Determine the [x, y] coordinate at the center of the cell enclosing the given text.  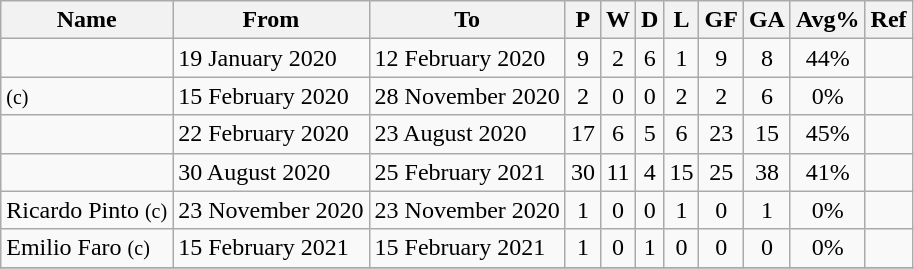
Name [87, 20]
L [682, 20]
19 January 2020 [271, 58]
12 February 2020 [467, 58]
45% [828, 134]
23 August 2020 [467, 134]
44% [828, 58]
P [582, 20]
30 [582, 172]
Ref [888, 20]
Emilio Faro (c) [87, 248]
(c) [87, 96]
30 August 2020 [271, 172]
41% [828, 172]
D [650, 20]
4 [650, 172]
Avg% [828, 20]
To [467, 20]
GA [766, 20]
11 [618, 172]
5 [650, 134]
Ricardo Pinto (c) [87, 210]
8 [766, 58]
23 [721, 134]
38 [766, 172]
From [271, 20]
17 [582, 134]
15 February 2020 [271, 96]
W [618, 20]
28 November 2020 [467, 96]
25 February 2021 [467, 172]
GF [721, 20]
22 February 2020 [271, 134]
25 [721, 172]
